Provide the (x, y) coordinate of the cell's center where the given text is located.  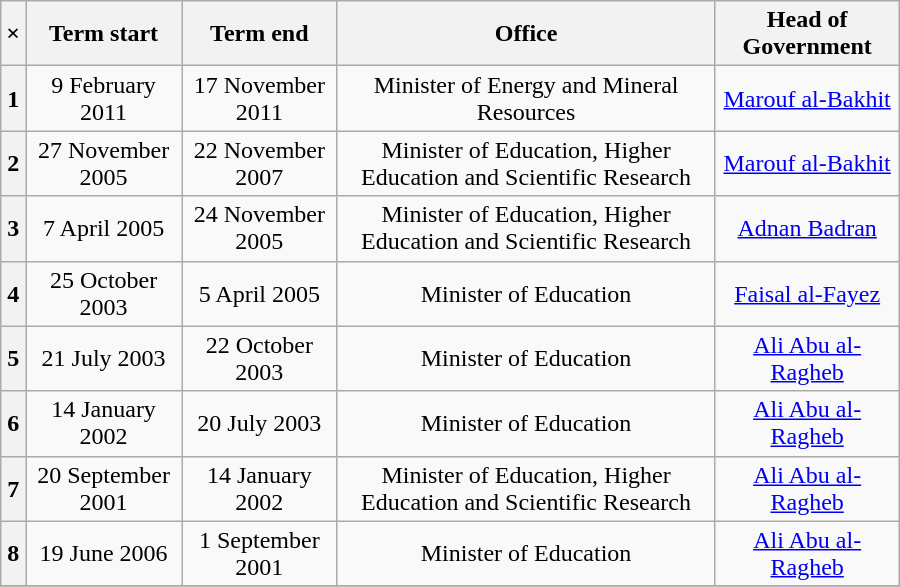
17 November 2011 (260, 98)
22 November 2007 (260, 164)
22 October 2003 (260, 358)
5 April 2005 (260, 294)
Minister of Energy and Mineral Resources (526, 98)
20 July 2003 (260, 424)
1 (14, 98)
Term start (104, 34)
Term end (260, 34)
Adnan Badran (807, 228)
6 (14, 424)
5 (14, 358)
3 (14, 228)
Faisal al-Fayez (807, 294)
20 September 2001 (104, 488)
19 June 2006 (104, 554)
Head of Government (807, 34)
× (14, 34)
Office (526, 34)
4 (14, 294)
21 July 2003 (104, 358)
1 September 2001 (260, 554)
24 November 2005 (260, 228)
7 (14, 488)
7 April 2005 (104, 228)
9 February 2011 (104, 98)
27 November 2005 (104, 164)
2 (14, 164)
25 October 2003 (104, 294)
8 (14, 554)
